Scan for the cell matching the given text and deliver its (X, Y) coordinate at center. 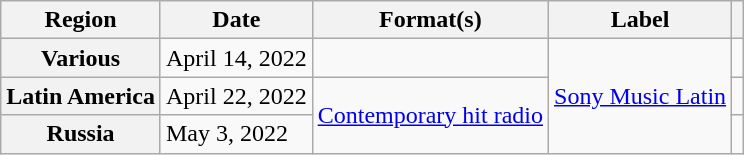
May 3, 2022 (236, 134)
April 14, 2022 (236, 58)
Format(s) (430, 20)
Sony Music Latin (640, 96)
Latin America (81, 96)
Date (236, 20)
Russia (81, 134)
April 22, 2022 (236, 96)
Region (81, 20)
Label (640, 20)
Contemporary hit radio (430, 115)
Various (81, 58)
